For the text-containing cell, return its midpoint in (x, y) coordinate format. 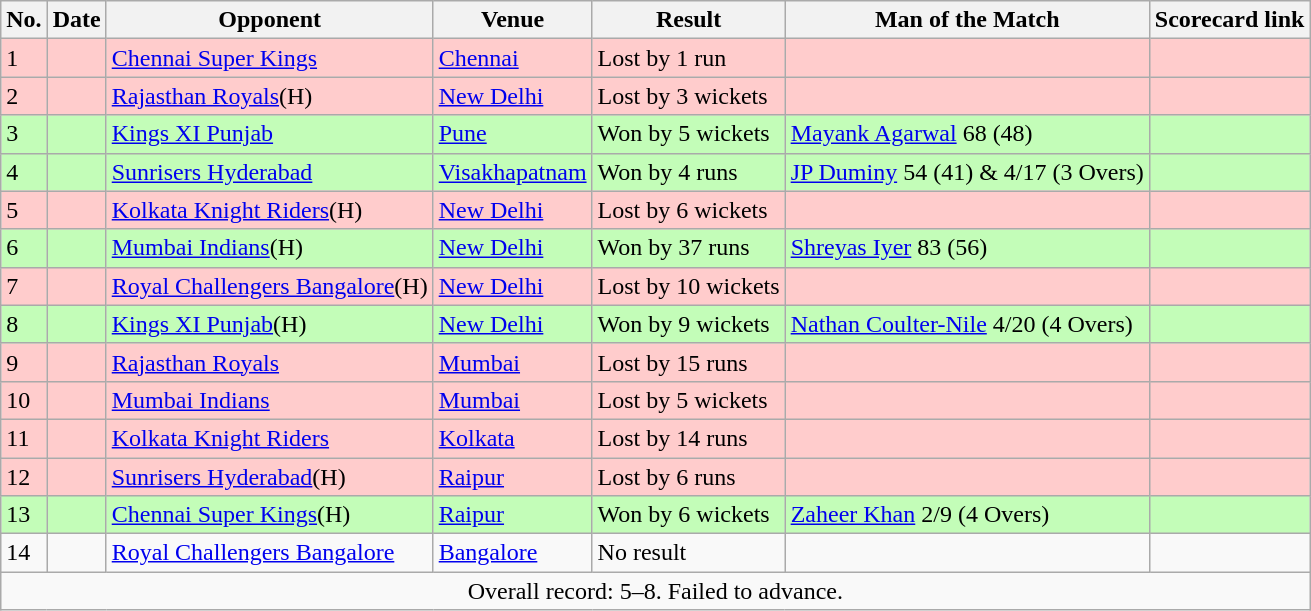
8 (24, 324)
14 (24, 553)
Lost by 14 runs (688, 438)
5 (24, 210)
Sunrisers Hyderabad(H) (270, 477)
Scorecard link (1230, 20)
Kolkata Knight Riders(H) (270, 210)
Rajasthan Royals (270, 362)
Kings XI Punjab(H) (270, 324)
Chennai Super Kings(H) (270, 515)
2 (24, 96)
Visakhapatnam (512, 172)
1 (24, 58)
Lost by 6 runs (688, 477)
13 (24, 515)
Sunrisers Hyderabad (270, 172)
Won by 5 wickets (688, 134)
Lost by 10 wickets (688, 286)
Mumbai Indians (270, 400)
Won by 6 wickets (688, 515)
7 (24, 286)
Won by 37 runs (688, 248)
Result (688, 20)
Mumbai Indians(H) (270, 248)
Royal Challengers Bangalore (270, 553)
Date (76, 20)
Lost by 1 run (688, 58)
Won by 4 runs (688, 172)
4 (24, 172)
Mayank Agarwal 68 (48) (967, 134)
Venue (512, 20)
Lost by 3 wickets (688, 96)
Chennai Super Kings (270, 58)
11 (24, 438)
Won by 9 wickets (688, 324)
Shreyas Iyer 83 (56) (967, 248)
12 (24, 477)
6 (24, 248)
Overall record: 5–8. Failed to advance. (656, 591)
Opponent (270, 20)
Kings XI Punjab (270, 134)
Bangalore (512, 553)
Pune (512, 134)
Kolkata (512, 438)
Rajasthan Royals(H) (270, 96)
No. (24, 20)
Chennai (512, 58)
9 (24, 362)
Lost by 6 wickets (688, 210)
Zaheer Khan 2/9 (4 Overs) (967, 515)
No result (688, 553)
3 (24, 134)
Kolkata Knight Riders (270, 438)
Lost by 15 runs (688, 362)
Nathan Coulter-Nile 4/20 (4 Overs) (967, 324)
Lost by 5 wickets (688, 400)
Man of the Match (967, 20)
JP Duminy 54 (41) & 4/17 (3 Overs) (967, 172)
Royal Challengers Bangalore(H) (270, 286)
10 (24, 400)
